Extract the (x, y) coordinate from the center of the cell holding the provided text.  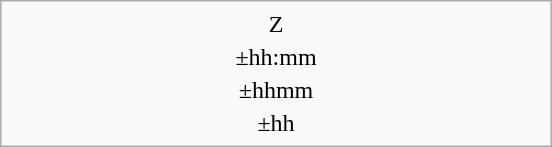
±hh (276, 123)
±hh:mm (276, 57)
Z (276, 24)
±hhmm (276, 90)
